Pinpoint the cell where the given text exists, returning its (X, Y) midpoint coordinate. 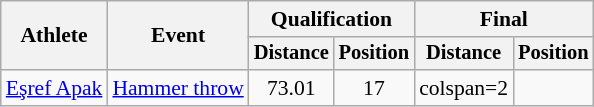
73.01 (292, 88)
colspan=2 (464, 88)
Qualification (332, 19)
17 (374, 88)
Hammer throw (178, 88)
Eşref Apak (54, 88)
Event (178, 36)
Athlete (54, 36)
Final (504, 19)
